Detect which cell encompasses the target text, then output its [x, y] center coordinate. 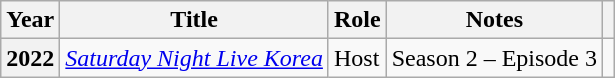
Host [357, 58]
Saturday Night Live Korea [194, 58]
Title [194, 20]
2022 [30, 58]
Notes [494, 20]
Role [357, 20]
Season 2 – Episode 3 [494, 58]
Year [30, 20]
